Find where the given text appears and provide that cell's center as (X, Y) coordinate. 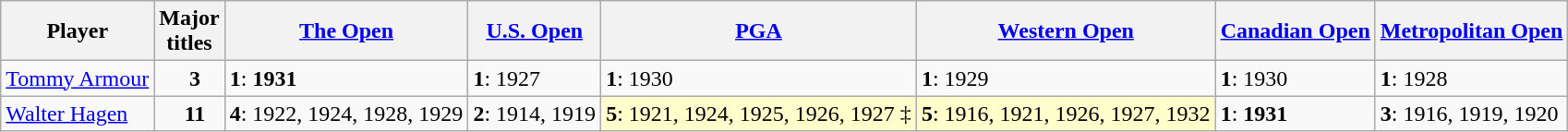
Majortitles (189, 31)
PGA (759, 31)
Tommy Armour (78, 78)
1: 1929 (1066, 78)
1: 1927 (535, 78)
Western Open (1066, 31)
1: 1928 (1472, 78)
Metropolitan Open (1472, 31)
U.S. Open (535, 31)
5: 1916, 1921, 1926, 1927, 1932 (1066, 114)
Player (78, 31)
2: 1914, 1919 (535, 114)
3: 1916, 1919, 1920 (1472, 114)
5: 1921, 1924, 1925, 1926, 1927 ‡ (759, 114)
The Open (346, 31)
3 (189, 78)
Walter Hagen (78, 114)
4: 1922, 1924, 1928, 1929 (346, 114)
Canadian Open (1295, 31)
11 (189, 114)
